From the cell containing the given text, extract its center point as (X, Y) coordinate. 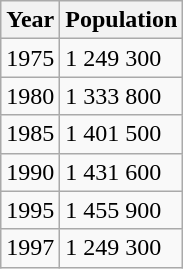
1985 (30, 134)
1990 (30, 172)
1 401 500 (122, 134)
1 455 900 (122, 210)
Population (122, 20)
1980 (30, 96)
1995 (30, 210)
1 333 800 (122, 96)
Year (30, 20)
1975 (30, 58)
1 431 600 (122, 172)
1997 (30, 248)
